Provide the (X, Y) coordinate of the cell's center where the given text is located.  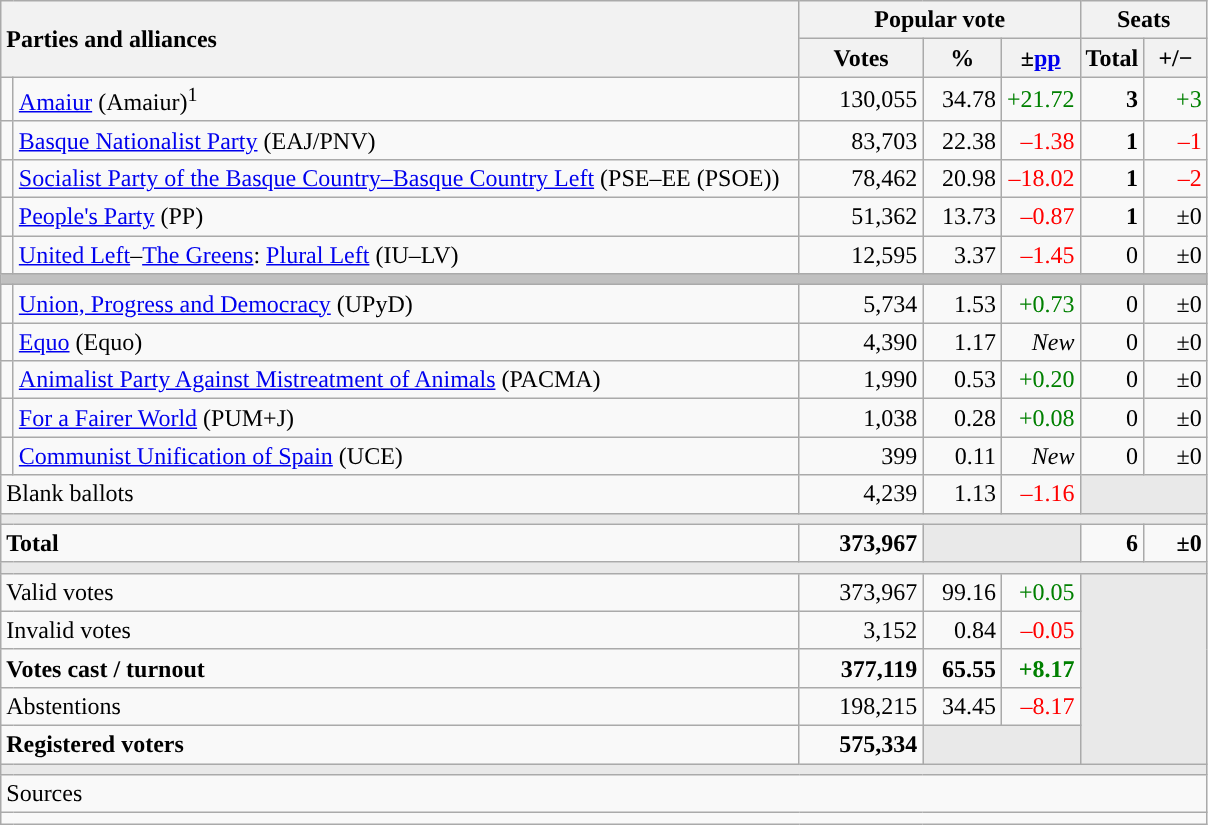
–8.17 (1040, 706)
12,595 (861, 255)
+/− (1176, 58)
Abstentions (400, 706)
1,990 (861, 380)
4,390 (861, 342)
6 (1112, 543)
3,152 (861, 630)
+0.20 (1040, 380)
22.38 (962, 140)
34.45 (962, 706)
0.28 (962, 418)
Votes cast / turnout (400, 668)
–0.87 (1040, 217)
5,734 (861, 304)
Basque Nationalist Party (EAJ/PNV) (406, 140)
Socialist Party of the Basque Country–Basque Country Left (PSE–EE (PSOE)) (406, 178)
Registered voters (400, 745)
1,038 (861, 418)
Valid votes (400, 592)
–1.45 (1040, 255)
Parties and alliances (400, 39)
People's Party (PP) (406, 217)
–1.16 (1040, 494)
–0.05 (1040, 630)
Amaiur (Amaiur)1 (406, 100)
+8.17 (1040, 668)
–1 (1176, 140)
Popular vote (940, 20)
Animalist Party Against Mistreatment of Animals (PACMA) (406, 380)
United Left–The Greens: Plural Left (IU–LV) (406, 255)
±pp (1040, 58)
–1.38 (1040, 140)
34.78 (962, 100)
3 (1112, 100)
65.55 (962, 668)
+0.05 (1040, 592)
+0.73 (1040, 304)
0.11 (962, 456)
78,462 (861, 178)
377,119 (861, 668)
% (962, 58)
Union, Progress and Democracy (UPyD) (406, 304)
For a Fairer World (PUM+J) (406, 418)
Communist Unification of Spain (UCE) (406, 456)
51,362 (861, 217)
130,055 (861, 100)
3.37 (962, 255)
575,334 (861, 745)
Equo (Equo) (406, 342)
Seats (1144, 20)
99.16 (962, 592)
+3 (1176, 100)
–2 (1176, 178)
Blank ballots (400, 494)
1.53 (962, 304)
20.98 (962, 178)
4,239 (861, 494)
–18.02 (1040, 178)
13.73 (962, 217)
0.53 (962, 380)
0.84 (962, 630)
Invalid votes (400, 630)
Votes (861, 58)
Sources (604, 794)
1.13 (962, 494)
+0.08 (1040, 418)
198,215 (861, 706)
+21.72 (1040, 100)
83,703 (861, 140)
1.17 (962, 342)
399 (861, 456)
